Extract the (x, y) coordinate from the center of the cell holding the provided text.  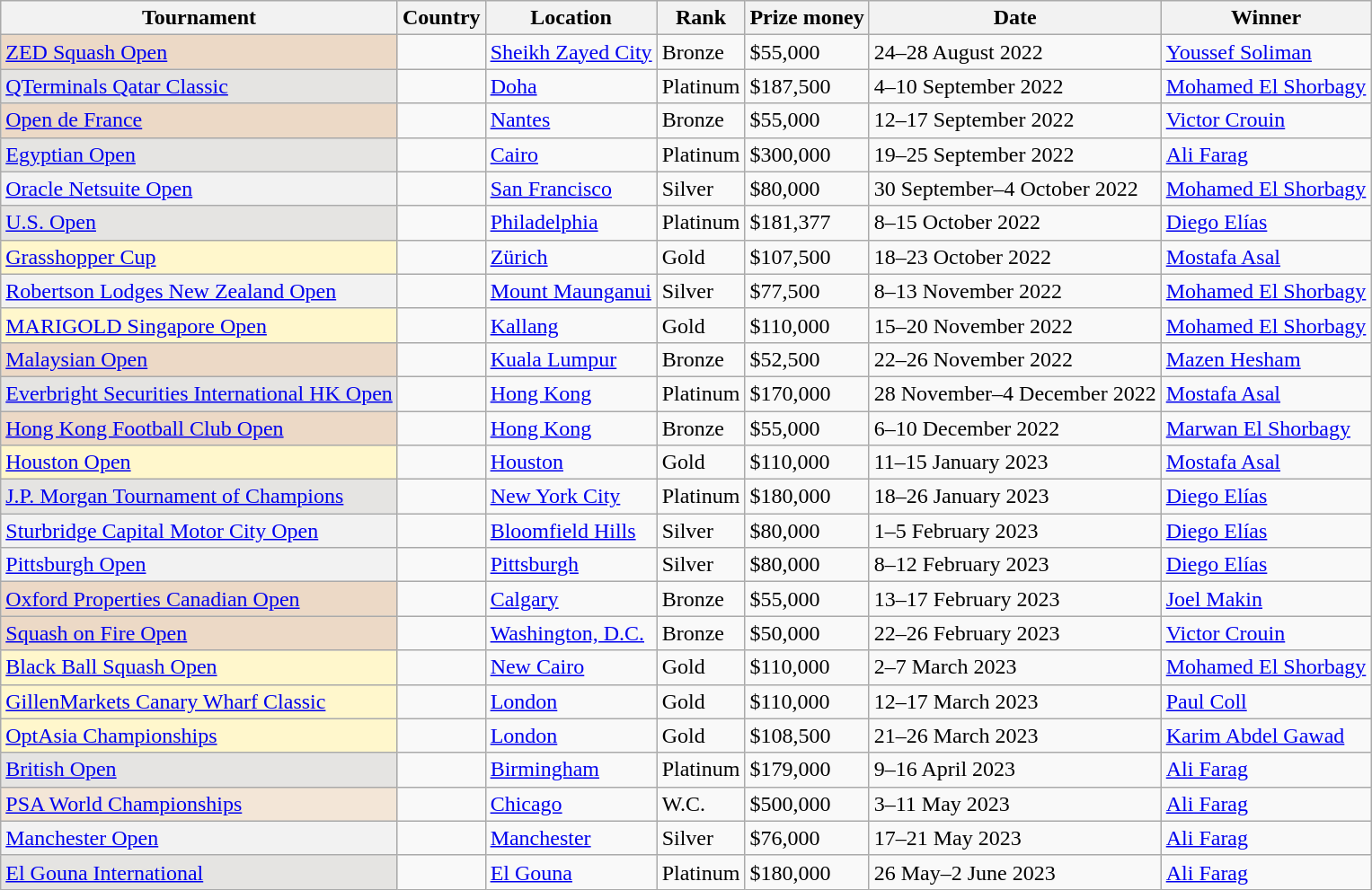
$108,500 (807, 736)
MARIGOLD Singapore Open (199, 325)
13–17 February 2023 (1015, 599)
12–17 March 2023 (1015, 701)
Kuala Lumpur (571, 359)
Mount Maunganui (571, 291)
Grasshopper Cup (199, 257)
19–25 September 2022 (1015, 154)
$170,000 (807, 393)
QTerminals Qatar Classic (199, 86)
W.C. (701, 804)
21–26 March 2023 (1015, 736)
$107,500 (807, 257)
Pittsburgh (571, 565)
12–17 September 2022 (1015, 120)
Prize money (807, 18)
OptAsia Championships (199, 736)
Hong Kong Football Club Open (199, 428)
Country (441, 18)
Kallang (571, 325)
British Open (199, 770)
Egyptian Open (199, 154)
Karim Abdel Gawad (1266, 736)
Open de France (199, 120)
28 November–4 December 2022 (1015, 393)
Winner (1266, 18)
Doha (571, 86)
Oxford Properties Canadian Open (199, 599)
Paul Coll (1266, 701)
Birmingham (571, 770)
Date (1015, 18)
Manchester Open (199, 838)
Everbright Securities International HK Open (199, 393)
Chicago (571, 804)
$300,000 (807, 154)
24–28 August 2022 (1015, 52)
8–15 October 2022 (1015, 223)
6–10 December 2022 (1015, 428)
$50,000 (807, 633)
Sturbridge Capital Motor City Open (199, 531)
Houston Open (199, 463)
Black Ball Squash Open (199, 667)
9–16 April 2023 (1015, 770)
Robertson Lodges New Zealand Open (199, 291)
8–12 February 2023 (1015, 565)
Washington, D.C. (571, 633)
New York City (571, 497)
Marwan El Shorbagy (1266, 428)
Squash on Fire Open (199, 633)
$52,500 (807, 359)
2–7 March 2023 (1015, 667)
$77,500 (807, 291)
Malaysian Open (199, 359)
Zürich (571, 257)
El Gouna International (199, 872)
New Cairo (571, 667)
11–15 January 2023 (1015, 463)
Mazen Hesham (1266, 359)
18–23 October 2022 (1015, 257)
$181,377 (807, 223)
Tournament (199, 18)
Pittsburgh Open (199, 565)
$76,000 (807, 838)
PSA World Championships (199, 804)
Oracle Netsuite Open (199, 189)
22–26 November 2022 (1015, 359)
Bloomfield Hills (571, 531)
Houston (571, 463)
El Gouna (571, 872)
ZED Squash Open (199, 52)
Philadelphia (571, 223)
GillenMarkets Canary Wharf Classic (199, 701)
Joel Makin (1266, 599)
26 May–2 June 2023 (1015, 872)
18–26 January 2023 (1015, 497)
Youssef Soliman (1266, 52)
U.S. Open (199, 223)
1–5 February 2023 (1015, 531)
J.P. Morgan Tournament of Champions (199, 497)
8–13 November 2022 (1015, 291)
$179,000 (807, 770)
$187,500 (807, 86)
30 September–4 October 2022 (1015, 189)
Manchester (571, 838)
Sheikh Zayed City (571, 52)
22–26 February 2023 (1015, 633)
Calgary (571, 599)
3–11 May 2023 (1015, 804)
15–20 November 2022 (1015, 325)
Cairo (571, 154)
17–21 May 2023 (1015, 838)
Rank (701, 18)
San Francisco (571, 189)
$500,000 (807, 804)
Location (571, 18)
4–10 September 2022 (1015, 86)
Nantes (571, 120)
